Return [x, y] of the center of cell containing provided text 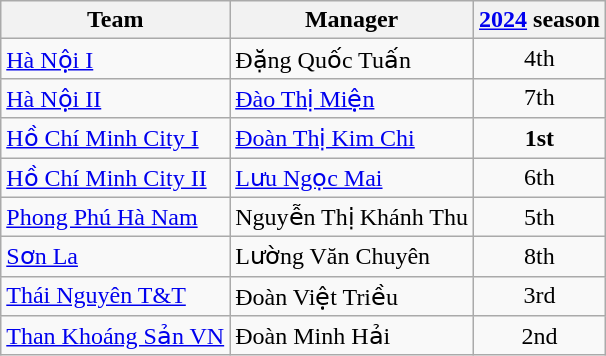
Sơn La [116, 257]
Đoàn Thị Kim Chi [352, 138]
Hà Nội I [116, 59]
Đoàn Việt Triều [352, 296]
Đoàn Minh Hải [352, 336]
Hồ Chí Minh City II [116, 178]
2nd [540, 336]
Nguyễn Thị Khánh Thu [352, 217]
7th [540, 98]
Lường Văn Chuyên [352, 257]
Đào Thị Miện [352, 98]
5th [540, 217]
3rd [540, 296]
Manager [352, 20]
1st [540, 138]
Thái Nguyên T&T [116, 296]
4th [540, 59]
6th [540, 178]
Team [116, 20]
8th [540, 257]
Than Khoáng Sản VN [116, 336]
Hồ Chí Minh City I [116, 138]
Lưu Ngọc Mai [352, 178]
2024 season [540, 20]
Phong Phú Hà Nam [116, 217]
Đặng Quốc Tuấn [352, 59]
Hà Nội II [116, 98]
